Capture the cell that displays the provided text and extract its [X, Y] central coordinate. 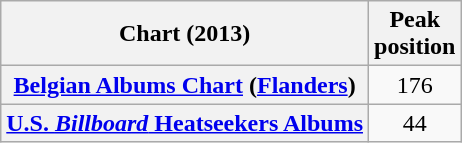
Chart (2013) [185, 34]
44 [415, 123]
Belgian Albums Chart (Flanders) [185, 85]
Peakposition [415, 34]
U.S. Billboard Heatseekers Albums [185, 123]
176 [415, 85]
